Return (X, Y) of the center of cell containing provided text 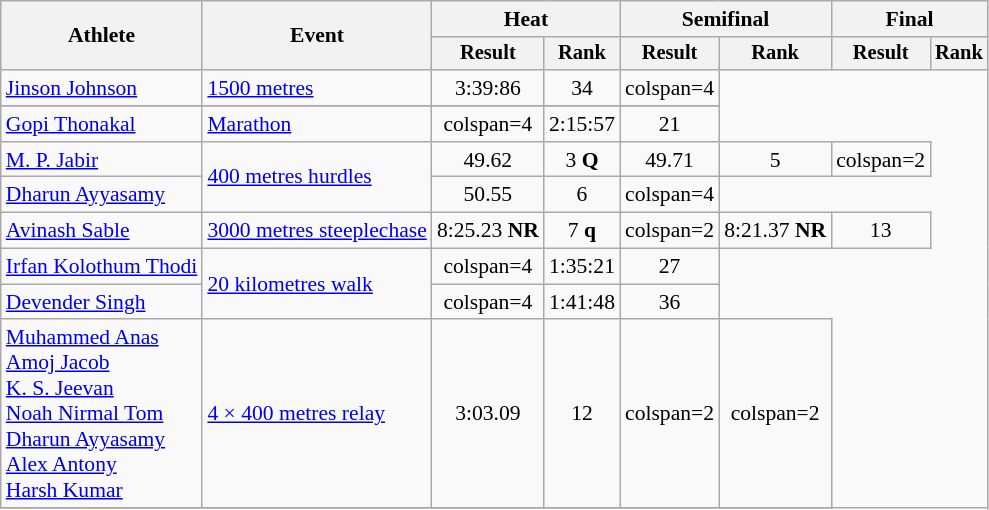
3000 metres steeplechase (317, 231)
49.62 (488, 160)
3:03.09 (488, 414)
4 × 400 metres relay (317, 414)
3 Q (582, 160)
49.71 (670, 160)
34 (582, 88)
1:41:48 (582, 302)
8:21.37 NR (775, 231)
Dharun Ayyasamy (102, 195)
Athlete (102, 36)
36 (670, 302)
Marathon (317, 124)
1:35:21 (582, 267)
Event (317, 36)
20 kilometres walk (317, 284)
Muhammed AnasAmoj JacobK. S. JeevanNoah Nirmal TomDharun AyyasamyAlex AntonyHarsh Kumar (102, 414)
50.55 (488, 195)
3:39:86 (488, 88)
Semifinal (726, 19)
12 (582, 414)
400 metres hurdles (317, 178)
2:15:57 (582, 124)
Gopi Thonakal (102, 124)
27 (670, 267)
7 q (582, 231)
13 (880, 231)
1500 metres (317, 88)
Avinash Sable (102, 231)
Irfan Kolothum Thodi (102, 267)
21 (670, 124)
M. P. Jabir (102, 160)
8:25.23 NR (488, 231)
6 (582, 195)
5 (775, 160)
Devender Singh (102, 302)
Final (910, 19)
Heat (526, 19)
Jinson Johnson (102, 88)
